Extract the (x, y) coordinate from the center of the cell holding the provided text.  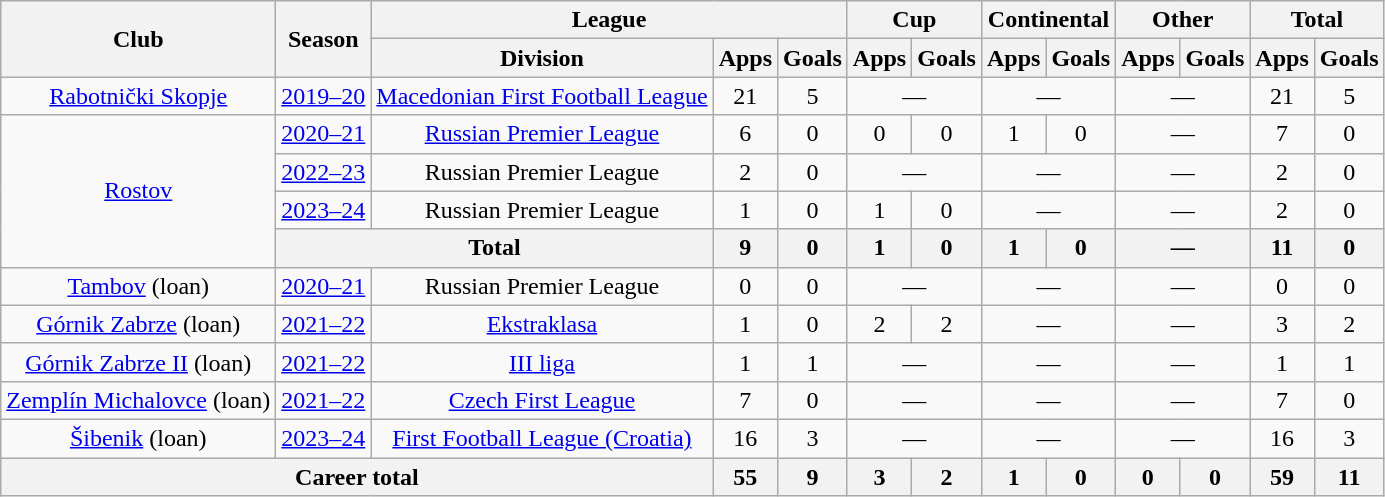
Rostov (138, 191)
2019–20 (324, 96)
2022–23 (324, 172)
59 (1282, 477)
League (610, 20)
Zemplín Michalovce (loan) (138, 400)
Tambov (loan) (138, 286)
Other (1183, 20)
Division (542, 58)
Ekstraklasa (542, 324)
Rabotnički Skopje (138, 96)
Club (138, 39)
III liga (542, 362)
6 (745, 134)
Season (324, 39)
Continental (1048, 20)
Career total (357, 477)
55 (745, 477)
Cup (914, 20)
Šibenik (loan) (138, 438)
First Football League (Croatia) (542, 438)
Czech First League (542, 400)
Macedonian First Football League (542, 96)
Górnik Zabrze II (loan) (138, 362)
Górnik Zabrze (loan) (138, 324)
